Find where the given text appears and provide that cell's center as (x, y) coordinate. 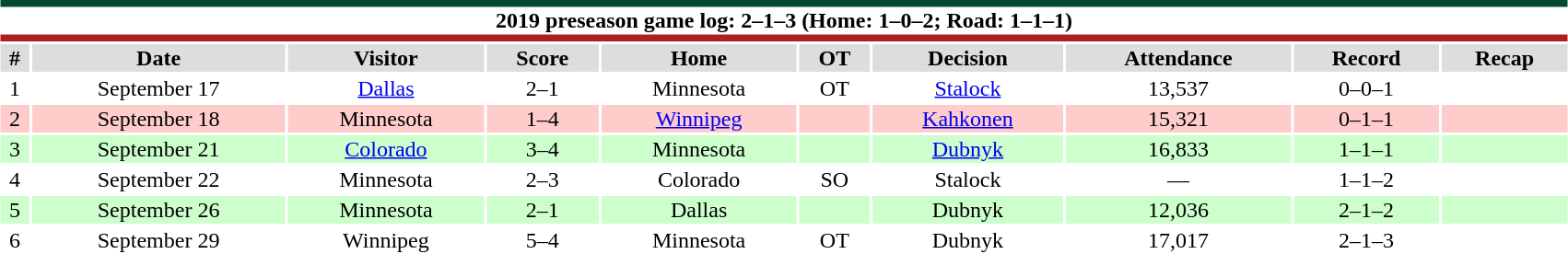
1–4 (543, 119)
0–0–1 (1366, 88)
Score (543, 58)
5–4 (543, 240)
Decision (967, 58)
Date (158, 58)
6 (15, 240)
12,036 (1179, 210)
13,537 (1179, 88)
2 (15, 119)
SO (835, 179)
17,017 (1179, 240)
Kahkonen (967, 119)
2–1–2 (1366, 210)
0–1–1 (1366, 119)
September 18 (158, 119)
Attendance (1179, 58)
Recap (1504, 58)
2–3 (543, 179)
15,321 (1179, 119)
Visitor (386, 58)
3 (15, 149)
5 (15, 210)
1–1–1 (1366, 149)
September 22 (158, 179)
# (15, 58)
4 (15, 179)
September 21 (158, 149)
3–4 (543, 149)
1 (15, 88)
— (1179, 179)
1–1–2 (1366, 179)
2–1–3 (1366, 240)
September 17 (158, 88)
Home (699, 58)
September 26 (158, 210)
Record (1366, 58)
September 29 (158, 240)
2019 preseason game log: 2–1–3 (Home: 1–0–2; Road: 1–1–1) (784, 20)
16,833 (1179, 149)
